Extract the [x, y] coordinate from the center of the cell holding the provided text.  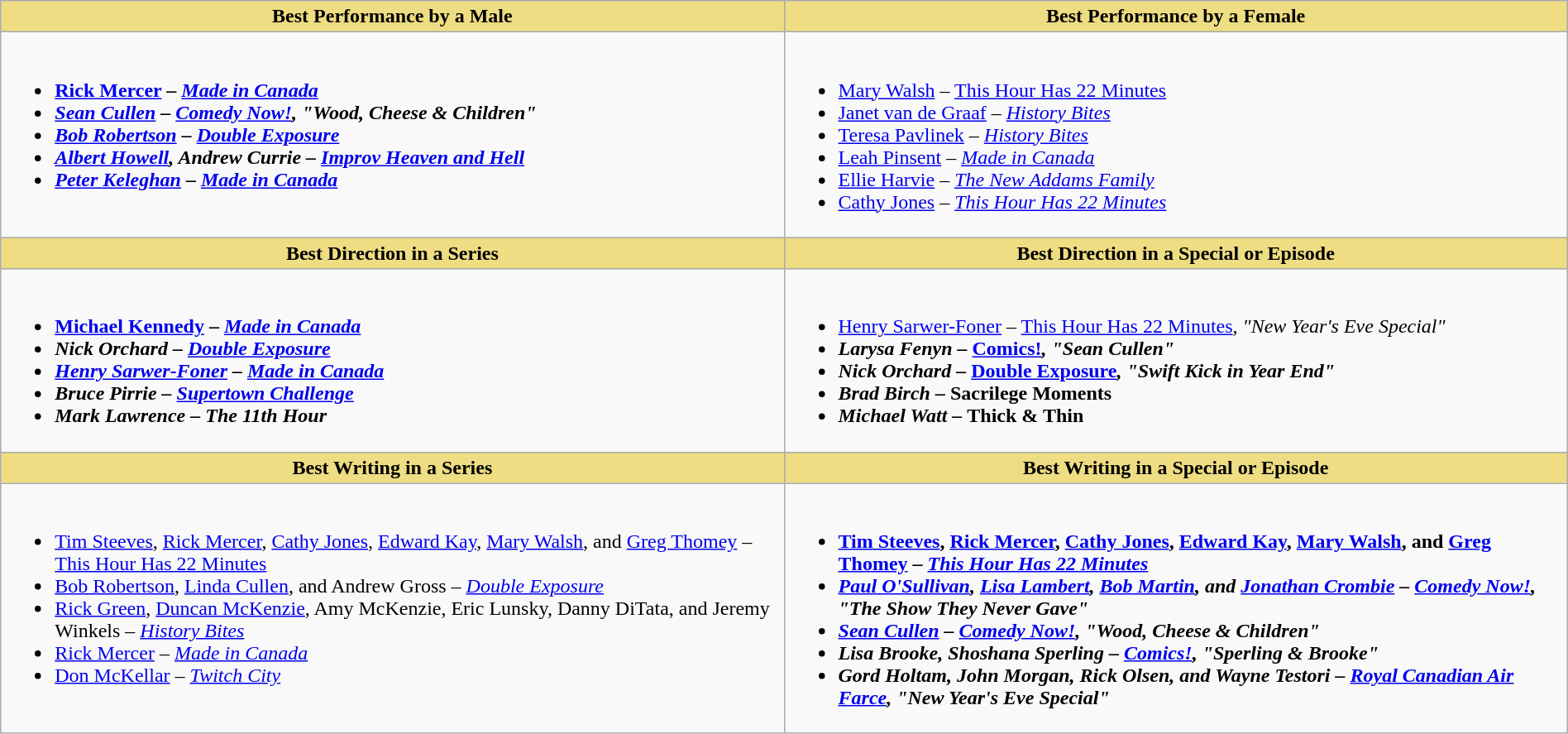
Best Direction in a Series [392, 253]
Best Performance by a Male [392, 17]
Best Writing in a Special or Episode [1176, 468]
Best Performance by a Female [1176, 17]
Best Writing in a Series [392, 468]
Best Direction in a Special or Episode [1176, 253]
